Determine the (X, Y) coordinate at the center of the cell enclosing the given text.  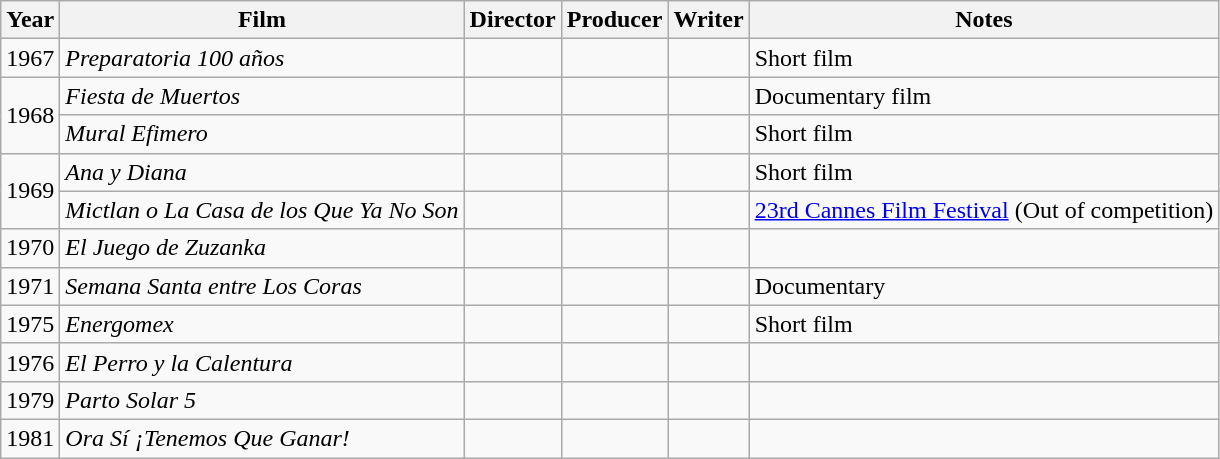
1971 (30, 286)
El Juego de Zuzanka (262, 248)
Director (512, 20)
Mictlan o La Casa de los Que Ya No Son (262, 210)
1970 (30, 248)
Energomex (262, 324)
Parto Solar 5 (262, 400)
Producer (614, 20)
1968 (30, 115)
1979 (30, 400)
1976 (30, 362)
1969 (30, 191)
Notes (984, 20)
1975 (30, 324)
Preparatoria 100 años (262, 58)
Writer (708, 20)
1981 (30, 438)
El Perro y la Calentura (262, 362)
Mural Efimero (262, 134)
1967 (30, 58)
Film (262, 20)
Ana y Diana (262, 172)
Documentary film (984, 96)
23rd Cannes Film Festival (Out of competition) (984, 210)
Fiesta de Muertos (262, 96)
Ora Sí ¡Tenemos Que Ganar! (262, 438)
Year (30, 20)
Documentary (984, 286)
Semana Santa entre Los Coras (262, 286)
